Determine the [x, y] coordinate at the center of the cell enclosing the given text.  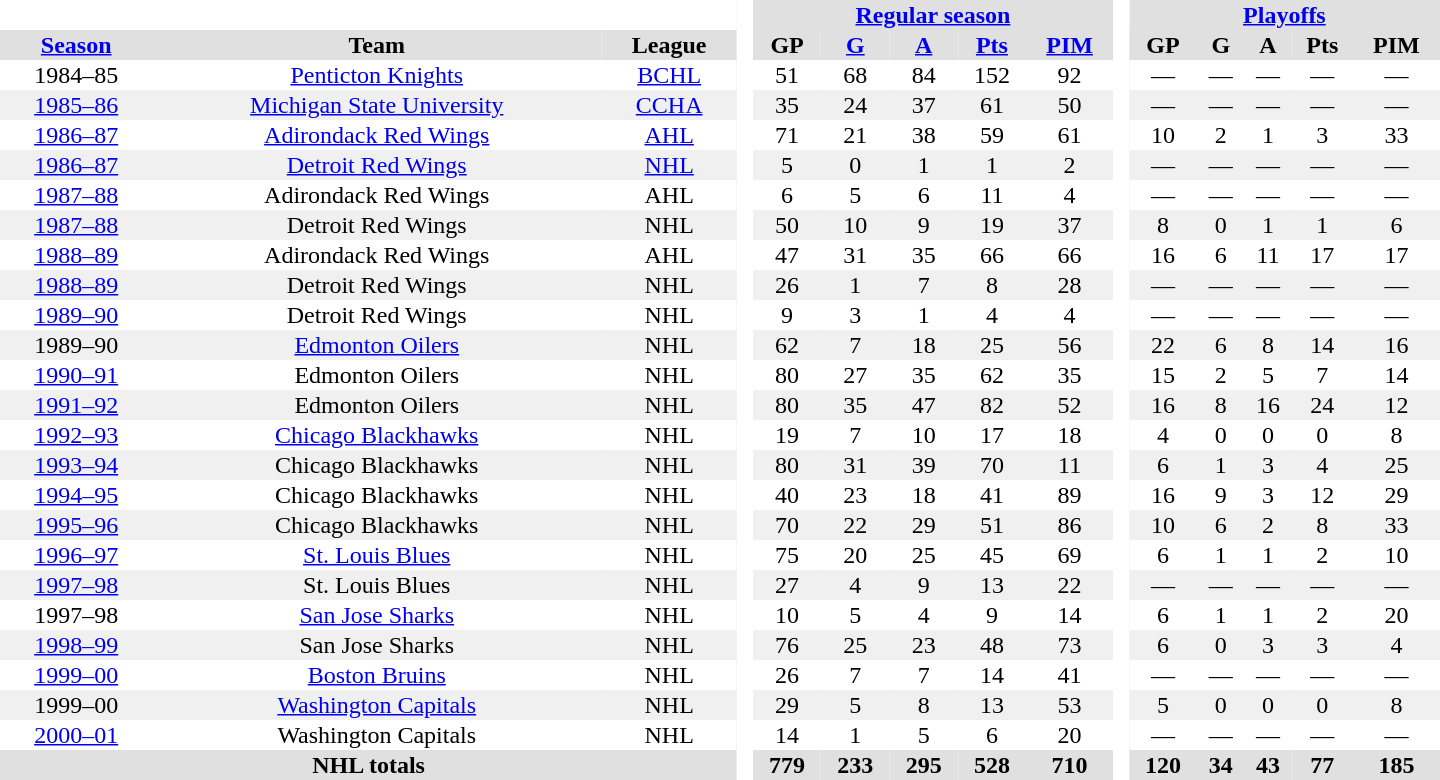
Regular season [933, 15]
1996–97 [76, 555]
1985–86 [76, 105]
528 [992, 765]
710 [1070, 765]
NHL totals [368, 765]
45 [992, 555]
39 [924, 465]
1994–95 [76, 495]
Boston Bruins [376, 675]
Playoffs [1284, 15]
Penticton Knights [376, 75]
84 [924, 75]
75 [787, 555]
34 [1220, 765]
89 [1070, 495]
CCHA [669, 105]
1984–85 [76, 75]
779 [787, 765]
Season [76, 45]
BCHL [669, 75]
120 [1163, 765]
295 [924, 765]
28 [1070, 285]
71 [787, 135]
1990–91 [76, 375]
76 [787, 645]
League [669, 45]
233 [855, 765]
15 [1163, 375]
59 [992, 135]
53 [1070, 705]
21 [855, 135]
1993–94 [76, 465]
40 [787, 495]
1992–93 [76, 435]
48 [992, 645]
56 [1070, 345]
52 [1070, 405]
82 [992, 405]
185 [1396, 765]
86 [1070, 525]
Michigan State University [376, 105]
Team [376, 45]
38 [924, 135]
1998–99 [76, 645]
43 [1268, 765]
152 [992, 75]
77 [1322, 765]
1995–96 [76, 525]
68 [855, 75]
69 [1070, 555]
73 [1070, 645]
1991–92 [76, 405]
2000–01 [76, 735]
92 [1070, 75]
